Capture the cell that displays the provided text and extract its [X, Y] central coordinate. 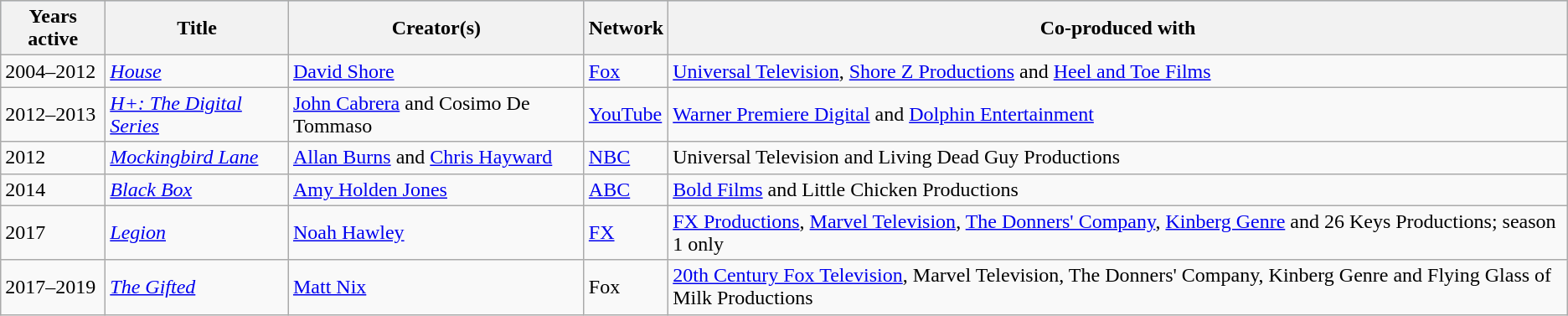
2012 [54, 158]
Black Box [198, 189]
FX Productions, Marvel Television, The Donners' Company, Kinberg Genre and 26 Keys Productions; season 1 only [1118, 233]
Universal Television and Living Dead Guy Productions [1118, 158]
Matt Nix [436, 287]
Universal Television, Shore Z Productions and Heel and Toe Films [1118, 71]
ABC [626, 189]
Years active [54, 28]
Co-produced with [1118, 28]
H+: The Digital Series [198, 114]
Allan Burns and Chris Hayward [436, 158]
Noah Hawley [436, 233]
Mockingbird Lane [198, 158]
2017 [54, 233]
20th Century Fox Television, Marvel Television, The Donners' Company, Kinberg Genre and Flying Glass of Milk Productions [1118, 287]
House [198, 71]
The Gifted [198, 287]
Network [626, 28]
Amy Holden Jones [436, 189]
2017–2019 [54, 287]
Warner Premiere Digital and Dolphin Entertainment [1118, 114]
Bold Films and Little Chicken Productions [1118, 189]
NBC [626, 158]
2012–2013 [54, 114]
FX [626, 233]
2014 [54, 189]
John Cabrera and Cosimo De Tommaso [436, 114]
Legion [198, 233]
David Shore [436, 71]
Creator(s) [436, 28]
YouTube [626, 114]
2004–2012 [54, 71]
Title [198, 28]
